Return [x, y] of the center of cell containing provided text 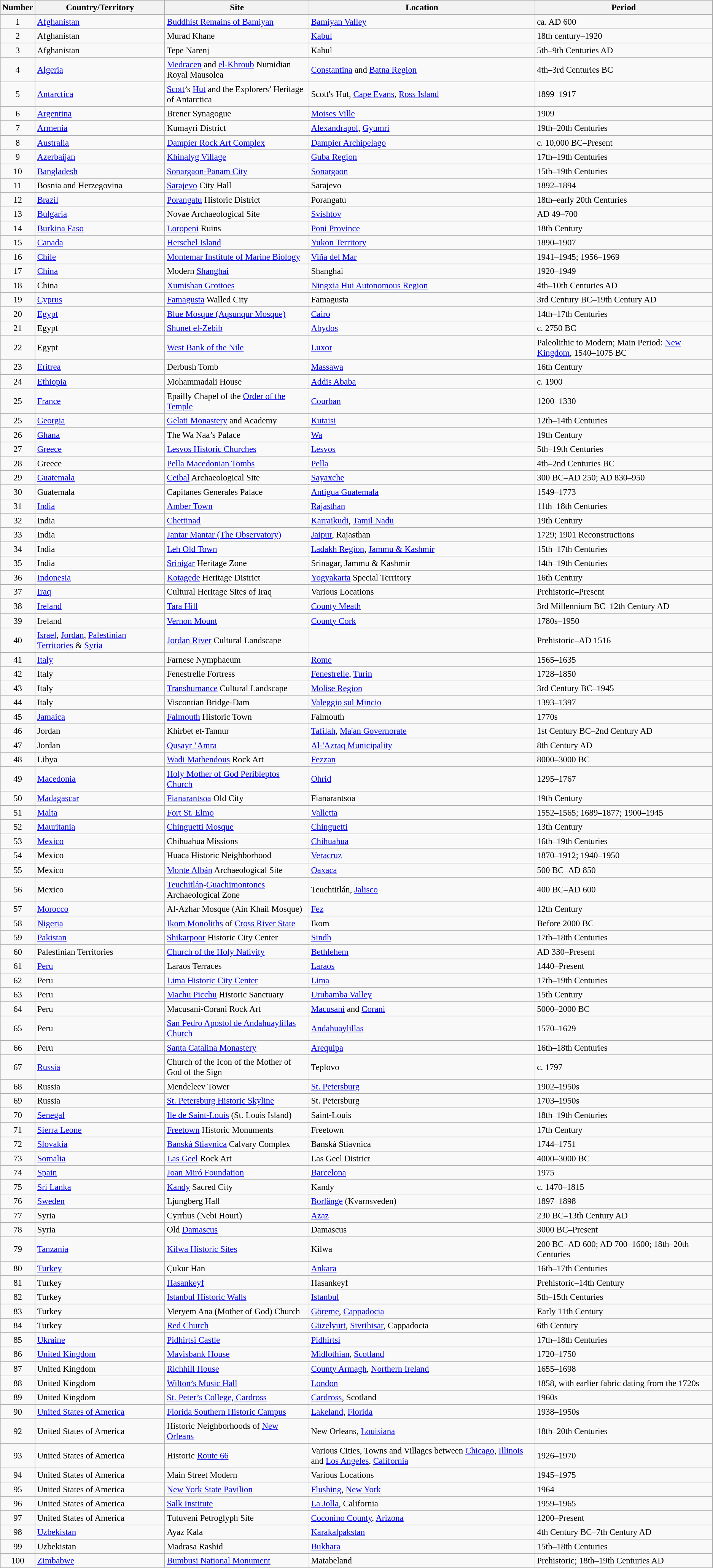
77 [18, 1215]
14 [18, 228]
Fenestrelle Fortress [237, 674]
82 [18, 1297]
Sweden [100, 1201]
1703–1950s [624, 1101]
1780s–1950 [624, 621]
54 [18, 856]
Prehistoric–14th Century [624, 1283]
Mauritania [100, 827]
Rajasthan [422, 506]
Wilton’s Music Hall [237, 1383]
1720–1750 [624, 1355]
Al-'Azraq Municipality [422, 745]
Scott’s Hut and the Explorers’ Heritage of Antarctica [237, 94]
Freetown Historic Monuments [237, 1130]
38 [18, 606]
Leh Old Town [237, 549]
64 [18, 1009]
98 [18, 1532]
1941–1945; 1956–1969 [624, 257]
Church of the Holy Nativity [237, 952]
Flushing, New York [422, 1489]
Pidhirtsi [422, 1340]
Fezzan [422, 760]
16th–18th Centuries [624, 1048]
5000–2000 BC [624, 1009]
Ningxia Hui Autonomous Region [422, 286]
15 [18, 243]
Guba Region [422, 157]
La Jolla, California [422, 1504]
Ayaz Kala [237, 1532]
Country/Territory [100, 8]
93 [18, 1455]
Mendeleev Tower [237, 1087]
400 BC–AD 600 [624, 889]
16 [18, 257]
43 [18, 688]
92 [18, 1431]
Rome [422, 660]
Brazil [100, 200]
San Pedro Apostol de Andahuaylillas Church [237, 1029]
28 [18, 463]
Chihuahua Missions [237, 841]
Ethiopia [100, 382]
Courban [422, 401]
27 [18, 449]
31 [18, 506]
78 [18, 1230]
75 [18, 1187]
Ljungberg Hall [237, 1201]
Viña del Mar [422, 257]
1964 [624, 1489]
30 [18, 492]
6th Century [624, 1326]
1945–1975 [624, 1475]
76 [18, 1201]
Santa Catalina Monastery [237, 1048]
Chinguetti [422, 827]
2 [18, 36]
3rd Century BC–1945 [624, 688]
Macusani and Corani [422, 1009]
Porangatu Historic District [237, 200]
1899–1917 [624, 94]
Bangladesh [100, 171]
Armenia [100, 128]
65 [18, 1029]
1892–1894 [624, 185]
Andahuaylillas [422, 1029]
58 [18, 923]
Joan Miró Foundation [237, 1172]
90 [18, 1412]
87 [18, 1369]
Scott's Hut, Cape Evans, Ross Island [422, 94]
22 [18, 348]
Shunet el-Zebib [237, 328]
Brener Synagogue [237, 114]
Fez [422, 909]
Salk Institute [237, 1504]
Tanzania [100, 1249]
18th Century [624, 228]
81 [18, 1283]
Historic Neighborhoods of New Orleans [237, 1431]
97 [18, 1518]
10 [18, 171]
Srinigar Heritage Zone [237, 563]
Loropeni Ruins [237, 228]
Pidhirtsi Castle [237, 1340]
Shikarpoor Historic City Center [237, 938]
4000–3000 BC [624, 1158]
France [100, 401]
Constantina and Batna Region [422, 70]
Yogyakarta Special Territory [422, 578]
New Orleans, Louisiana [422, 1431]
Las Geel Rock Art [237, 1158]
1959–1965 [624, 1504]
32 [18, 521]
Florida Southern Historic Campus [237, 1412]
Valletta [422, 813]
39 [18, 621]
96 [18, 1504]
24 [18, 382]
Molise Region [422, 688]
Fianarantsoa [422, 798]
1975 [624, 1172]
Famagusta [422, 300]
County Cork [422, 621]
Australia [100, 143]
34 [18, 549]
88 [18, 1383]
Derbush Tomb [237, 367]
Site [237, 8]
Kutaisi [422, 420]
Poni Province [422, 228]
1st Century BC–2nd Century AD [624, 731]
Modern Shanghai [237, 271]
Sayaxche [422, 478]
Lesvos Historic Churches [237, 449]
Ghana [100, 435]
21 [18, 328]
Senegal [100, 1115]
Huaca Historic Neighborhood [237, 856]
80 [18, 1269]
Red Church [237, 1326]
Bosnia and Herzegovina [100, 185]
Chile [100, 257]
Sindh [422, 938]
13 [18, 214]
200 BC–AD 600; AD 700–1600; 18th–20th Centuries [624, 1249]
69 [18, 1101]
Khirbet et-Tannur [237, 731]
AD 49–700 [624, 214]
8th Century AD [624, 745]
Fianarantsoa Old City [237, 798]
Main Street Modern [237, 1475]
71 [18, 1130]
Pella Macedonian Tombs [237, 463]
Various Cities, Towns and Villages between Chicago, Illinois and Los Angeles, California [422, 1455]
40 [18, 640]
95 [18, 1489]
Murad Khane [237, 36]
Cairo [422, 314]
4th–3rd Centuries BC [624, 70]
Bumbusi National Monument [237, 1561]
Meryem Ana (Mother of God) Church [237, 1312]
Dampier Rock Art Complex [237, 143]
Prehistoric; 18th–19th Centuries AD [624, 1561]
1890–1907 [624, 243]
Number [18, 8]
51 [18, 813]
Eritrea [100, 367]
Falmouth Historic Town [237, 717]
18th–early 20th Centuries [624, 200]
3rd Century BC–19th Century AD [624, 300]
Istanbul Historic Walls [237, 1297]
Teuchitlán-Guachimontones Archaeological Zone [237, 889]
Svishtov [422, 214]
53 [18, 841]
Coconino County, Arizona [422, 1518]
London [422, 1383]
16th–19th Centuries [624, 841]
Cyrrhus (Nebi Houri) [237, 1215]
Ceibal Archaeological Site [237, 478]
1938–1950s [624, 1412]
Holy Mother of God Peribleptos Church [237, 779]
Epailly Chapel of the Order of the Temple [237, 401]
Cultural Heritage Sites of Iraq [237, 592]
14th–19th Centuries [624, 563]
Farnese Nymphaeum [237, 660]
1549–1773 [624, 492]
Barcelona [422, 1172]
70 [18, 1115]
Lesvos [422, 449]
94 [18, 1475]
Chettinad [237, 521]
Sarajevo [422, 185]
Wa [422, 435]
1729; 1901 Reconstructions [624, 535]
Azerbaijan [100, 157]
Banská Stiavnica [422, 1144]
Monte Albán Archaeological Site [237, 870]
Pella [422, 463]
Jantar Mantar (The Observatory) [237, 535]
5th–9th Centuries AD [624, 51]
1655–1698 [624, 1369]
c. 1797 [624, 1067]
Madagascar [100, 798]
Famagusta Walled City [237, 300]
Karraikudi, Tamil Nadu [422, 521]
Indonesia [100, 578]
37 [18, 592]
13th Century [624, 827]
100 [18, 1561]
Tara Hill [237, 606]
Prehistoric–Present [624, 592]
12th–14th Centuries [624, 420]
Mavisbank House [237, 1355]
c. 10,000 BC–Present [624, 143]
Early 11th Century [624, 1312]
Chinguetti Mosque [237, 827]
300 BC–AD 250; AD 830–950 [624, 478]
Ikom [422, 923]
18th–20th Centuries [624, 1431]
72 [18, 1144]
1440–Present [624, 966]
Historic Route 66 [237, 1455]
1897–1898 [624, 1201]
1920–1949 [624, 271]
4th Century BC–7th Century AD [624, 1532]
230 BC–13th Century AD [624, 1215]
Mohammadali House [237, 382]
Kandy Sacred City [237, 1187]
1858, with earlier fabric dating from the 1720s [624, 1383]
Jordan River Cultural Landscape [237, 640]
Argentina [100, 114]
Ladakh Region, Jammu & Kashmir [422, 549]
c. 1470–1815 [624, 1187]
Jamaica [100, 717]
52 [18, 827]
Istanbul [422, 1297]
Matabeland [422, 1561]
Teuchtitlán, Jalisco [422, 889]
Fenestrelle, Turin [422, 674]
1552–1565; 1689–1877; 1900–1945 [624, 813]
15th–19th Centuries [624, 171]
11 [18, 185]
Macedonia [100, 779]
Porangatu [422, 200]
67 [18, 1067]
49 [18, 779]
c. 2750 BC [624, 328]
Yukon Territory [422, 243]
29 [18, 478]
Novae Archaeological Site [237, 214]
4th–2nd Centuries BC [624, 463]
Herschel Island [237, 243]
84 [18, 1326]
Lakeland, Florida [422, 1412]
46 [18, 731]
Luxor [422, 348]
8000–3000 BC [624, 760]
17th Century [624, 1130]
Abydos [422, 328]
1728–1850 [624, 674]
Sonargaon-Panam City [237, 171]
59 [18, 938]
Gelati Monastery and Academy [237, 420]
Kumayri District [237, 128]
35 [18, 563]
42 [18, 674]
Freetown [422, 1130]
Valeggio sul Mincio [422, 703]
74 [18, 1172]
Göreme, Cappadocia [422, 1312]
Karakalpakstan [422, 1532]
Canada [100, 243]
Old Damascus [237, 1230]
Ikom Monoliths of Cross River State [237, 923]
15th Century [624, 995]
Azaz [422, 1215]
Las Geel District [422, 1158]
ca. AD 600 [624, 22]
Macusani-Corani Rock Art [237, 1009]
4 [18, 70]
17 [18, 271]
Fort St. Elmo [237, 813]
99 [18, 1547]
1295–1767 [624, 779]
Medracen and el-Khroub Numidian Royal Mausolea [237, 70]
Khinalyg Village [237, 157]
Cyprus [100, 300]
20 [18, 314]
3000 BC–Present [624, 1230]
Alexandrapol, Gyumri [422, 128]
Palestinian Territories [100, 952]
3rd Millennium BC–12th Century AD [624, 606]
5 [18, 94]
1744–1751 [624, 1144]
Kilwa Historic Sites [237, 1249]
61 [18, 966]
St. Petersburg Historic Skyline [237, 1101]
Srinagar, Jammu & Kashmir [422, 563]
3 [18, 51]
5th–15th Centuries [624, 1297]
Malta [100, 813]
Antarctica [100, 94]
Jaipur, Rajasthan [422, 535]
AD 330–Present [624, 952]
9 [18, 157]
Sonargaon [422, 171]
Ohrid [422, 779]
16th–17th Centuries [624, 1269]
Vernon Mount [237, 621]
Transhumance Cultural Landscape [237, 688]
57 [18, 909]
Qusayr ‘Amra [237, 745]
Buddhist Remains of Bamiyan [237, 22]
Nigeria [100, 923]
Ankara [422, 1269]
1960s [624, 1397]
Veracruz [422, 856]
45 [18, 717]
18th–19th Centuries [624, 1115]
Morocco [100, 909]
Ukraine [100, 1340]
68 [18, 1087]
19th–20th Centuries [624, 128]
Sierra Leone [100, 1130]
Al-Azhar Mosque (Ain Khail Mosque) [237, 909]
Moises Ville [422, 114]
Paleolithic to Modern; Main Period: New Kingdom, 1540–1075 BC [624, 348]
66 [18, 1048]
Banská Stiavnica Calvary Complex [237, 1144]
33 [18, 535]
Oaxaca [422, 870]
44 [18, 703]
Teplovo [422, 1067]
Tafilah, Ma'an Governorate [422, 731]
Bamiyan Valley [422, 22]
11th–18th Centuries [624, 506]
56 [18, 889]
7 [18, 128]
Saint-Louis [422, 1115]
63 [18, 995]
26 [18, 435]
Blue Mosque (Aqsunqur Mosque) [237, 314]
Xumishan Grottoes [237, 286]
79 [18, 1249]
18 [18, 286]
Spain [100, 1172]
5th–19th Centuries [624, 449]
55 [18, 870]
Capitanes Generales Palace [237, 492]
Israel, Jordan, Palestinian Territories & Syria [100, 640]
West Bank of the Nile [237, 348]
Viscontian Bridge-Dam [237, 703]
50 [18, 798]
The Wa Naa’s Palace [237, 435]
Richhill House [237, 1369]
Location [422, 8]
12 [18, 200]
85 [18, 1340]
Amber Town [237, 506]
Zimbabwe [100, 1561]
New York State Pavilion [237, 1489]
Midlothian, Scotland [422, 1355]
Slovakia [100, 1144]
1770s [624, 717]
Prehistoric–AD 1516 [624, 640]
Sri Lanka [100, 1187]
Kilwa [422, 1249]
Kotagede Heritage District [237, 578]
1870–1912; 1940–1950 [624, 856]
Çukur Han [237, 1269]
86 [18, 1355]
Iraq [100, 592]
Massawa [422, 367]
48 [18, 760]
Damascus [422, 1230]
Laraos [422, 966]
1200–1330 [624, 401]
62 [18, 980]
1570–1629 [624, 1029]
Chihuahua [422, 841]
Burkina Faso [100, 228]
18th century–1920 [624, 36]
Cardross, Scotland [422, 1397]
23 [18, 367]
Pakistan [100, 938]
Borlänge (Kvarnsveden) [422, 1201]
c. 1900 [624, 382]
Libya [100, 760]
47 [18, 745]
15th–18th Centuries [624, 1547]
St. Peter’s College, Cardross [237, 1397]
1200–Present [624, 1518]
Church of the Icon of the Mother of God of the Sign [237, 1067]
19 [18, 300]
73 [18, 1158]
Antigua Guatemala [422, 492]
Urubamba Valley [422, 995]
Bulgaria [100, 214]
83 [18, 1312]
Somalia [100, 1158]
Bukhara [422, 1547]
Addis Ababa [422, 382]
Arequipa [422, 1048]
1 [18, 22]
89 [18, 1397]
Algeria [100, 70]
4th–10th Centuries AD [624, 286]
Tutuveni Petroglyph Site [237, 1518]
Lima [422, 980]
Machu Picchu Historic Sanctuary [237, 995]
15th–17th Centuries [624, 549]
County Meath [422, 606]
1909 [624, 114]
12th Century [624, 909]
500 BC–AD 850 [624, 870]
36 [18, 578]
1902–1950s [624, 1087]
60 [18, 952]
6 [18, 114]
Bethlehem [422, 952]
Dampier Archipelago [422, 143]
Wadi Mathendous Rock Art [237, 760]
1393–1397 [624, 703]
Shanghai [422, 271]
Falmouth [422, 717]
County Armagh, Northern Ireland [422, 1369]
Laraos Terraces [237, 966]
Tepe Narenj [237, 51]
Sarajevo City Hall [237, 185]
Before 2000 BC [624, 923]
1565–1635 [624, 660]
1926–1970 [624, 1455]
Madrasa Rashid [237, 1547]
41 [18, 660]
Georgia [100, 420]
Montemar Institute of Marine Biology [237, 257]
14th–17th Centuries [624, 314]
Period [624, 8]
Ile de Saint-Louis (St. Louis Island) [237, 1115]
Kandy [422, 1187]
Güzelyurt, Sivrihisar, Cappadocia [422, 1326]
8 [18, 143]
Lima Historic City Center [237, 980]
